Identify which cell holds the provided text, then report its [X, Y] central coordinate. 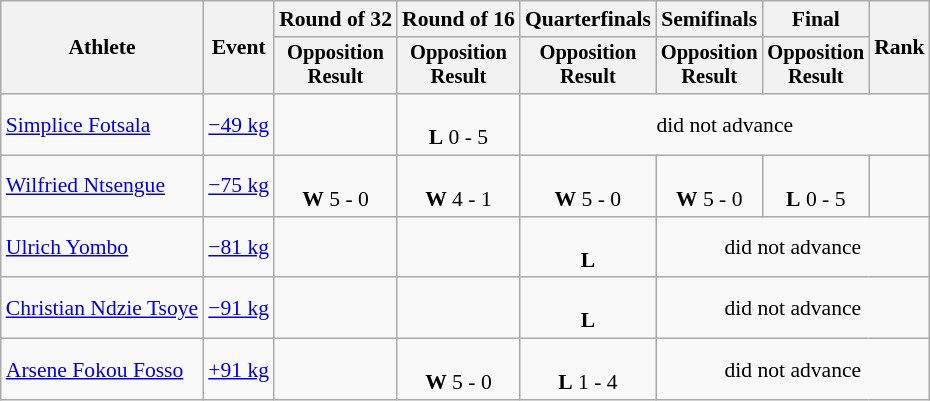
Simplice Fotsala [102, 124]
Semifinals [710, 19]
Arsene Fokou Fosso [102, 370]
−81 kg [238, 248]
−75 kg [238, 186]
−91 kg [238, 308]
Round of 32 [336, 19]
Final [816, 19]
Round of 16 [458, 19]
Athlete [102, 48]
Rank [900, 48]
−49 kg [238, 124]
Wilfried Ntsengue [102, 186]
Event [238, 48]
+91 kg [238, 370]
Ulrich Yombo [102, 248]
L 1 - 4 [588, 370]
Christian Ndzie Tsoye [102, 308]
Quarterfinals [588, 19]
W 4 - 1 [458, 186]
